Detect which cell encompasses the target text, then output its (x, y) center coordinate. 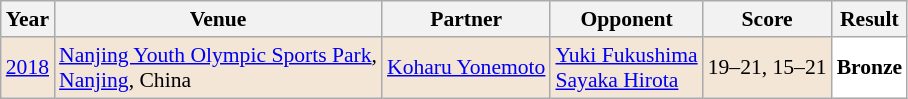
Score (768, 19)
Result (870, 19)
2018 (28, 68)
Opponent (626, 19)
Bronze (870, 68)
Year (28, 19)
Nanjing Youth Olympic Sports Park,Nanjing, China (218, 68)
Partner (466, 19)
Yuki Fukushima Sayaka Hirota (626, 68)
Koharu Yonemoto (466, 68)
19–21, 15–21 (768, 68)
Venue (218, 19)
